Extract the (X, Y) coordinate from the center of the cell holding the provided text.  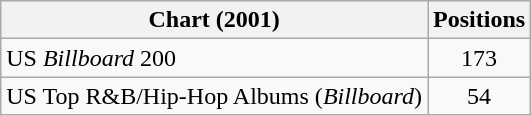
Positions (480, 20)
Chart (2001) (214, 20)
US Top R&B/Hip-Hop Albums (Billboard) (214, 96)
173 (480, 58)
US Billboard 200 (214, 58)
54 (480, 96)
